Find where the given text appears and provide that cell's center as (X, Y) coordinate. 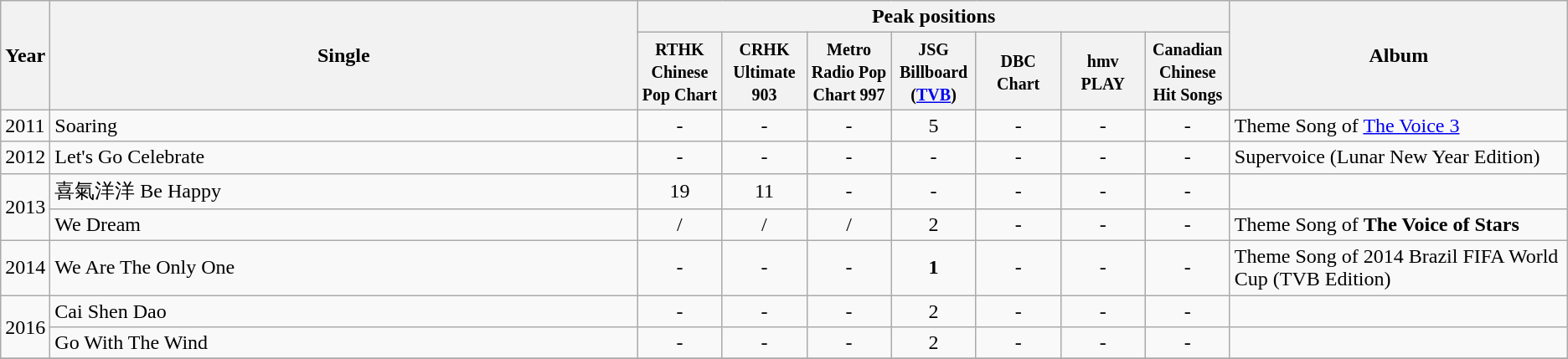
2016 (25, 327)
5 (933, 126)
1 (933, 268)
Canadian Chinese Hit Songs (1188, 71)
2014 (25, 268)
19 (680, 191)
Theme Song of The Voice of Stars (1399, 225)
Go With The Wind (343, 343)
Metro Radio Pop Chart 997 (849, 71)
2011 (25, 126)
Supervoice (Lunar New Year Edition) (1399, 157)
Album (1399, 55)
Let's Go Celebrate (343, 157)
JSG Billboard (TVB) (933, 71)
Soaring (343, 126)
Cai Shen Dao (343, 311)
2013 (25, 208)
Year (25, 55)
Peak positions (933, 17)
Theme Song of 2014 Brazil FIFA World Cup (TVB Edition) (1399, 268)
DBC Chart (1019, 71)
喜氣洋洋 Be Happy (343, 191)
hmv PLAY (1102, 71)
2012 (25, 157)
Theme Song of The Voice 3 (1399, 126)
CRHK Ultimate 903 (764, 71)
11 (764, 191)
We Are The Only One (343, 268)
Single (343, 55)
RTHK Chinese Pop Chart (680, 71)
We Dream (343, 225)
